From the cell containing the given text, extract its center point as [X, Y] coordinate. 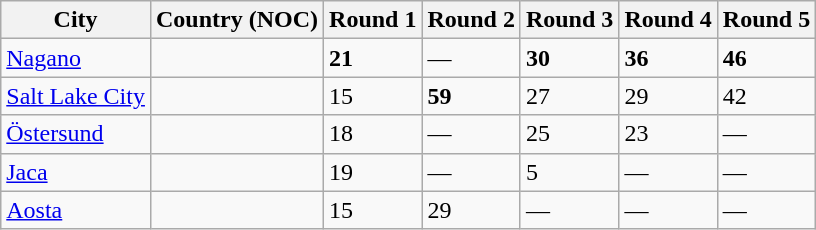
21 [373, 58]
46 [766, 58]
Round 1 [373, 20]
36 [668, 58]
Round 4 [668, 20]
Round 3 [569, 20]
Round 2 [471, 20]
Salt Lake City [76, 96]
27 [569, 96]
Nagano [76, 58]
25 [569, 134]
23 [668, 134]
City [76, 20]
Östersund [76, 134]
Aosta [76, 210]
30 [569, 58]
59 [471, 96]
19 [373, 172]
Round 5 [766, 20]
Jaca [76, 172]
18 [373, 134]
42 [766, 96]
Country (NOC) [236, 20]
5 [569, 172]
